Determine the (X, Y) coordinate at the center of the cell enclosing the given text.  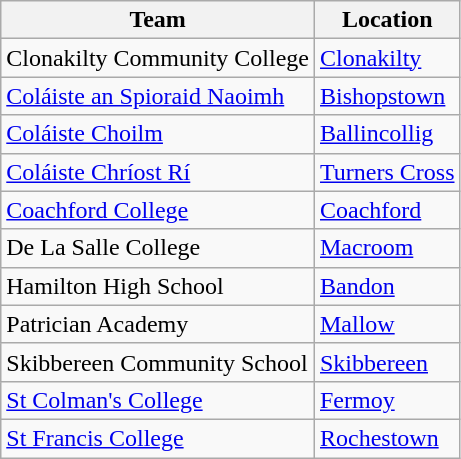
Fermoy (387, 400)
De La Salle College (158, 248)
Bandon (387, 286)
Clonakilty Community College (158, 58)
Mallow (387, 324)
Coláiste Chríost Rí (158, 172)
Coláiste Choilm (158, 134)
Skibbereen (387, 362)
Rochestown (387, 438)
Coachford College (158, 210)
Coachford (387, 210)
Hamilton High School (158, 286)
Macroom (387, 248)
Location (387, 20)
Skibbereen Community School (158, 362)
St Francis College (158, 438)
Patrician Academy (158, 324)
Clonakilty (387, 58)
Ballincollig (387, 134)
Turners Cross (387, 172)
St Colman's College (158, 400)
Coláiste an Spioraid Naoimh (158, 96)
Bishopstown (387, 96)
Team (158, 20)
